Output the (x, y) coordinate of the center of the cell containing the given text.  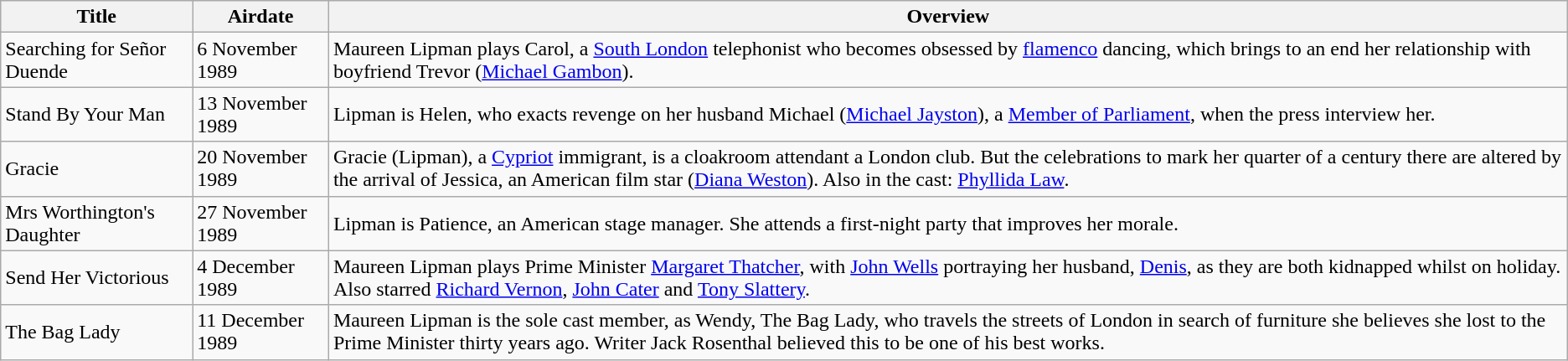
Overview (948, 17)
11 December 1989 (261, 332)
20 November 1989 (261, 169)
Mrs Worthington's Daughter (97, 223)
The Bag Lady (97, 332)
Lipman is Patience, an American stage manager. She attends a first-night party that improves her morale. (948, 223)
Title (97, 17)
Send Her Victorious (97, 278)
Searching for Señor Duende (97, 60)
6 November 1989 (261, 60)
Airdate (261, 17)
27 November 1989 (261, 223)
Gracie (97, 169)
4 December 1989 (261, 278)
Lipman is Helen, who exacts revenge on her husband Michael (Michael Jayston), a Member of Parliament, when the press interview her. (948, 114)
Stand By Your Man (97, 114)
13 November 1989 (261, 114)
